Find where the given text appears and provide that cell's center as [x, y] coordinate. 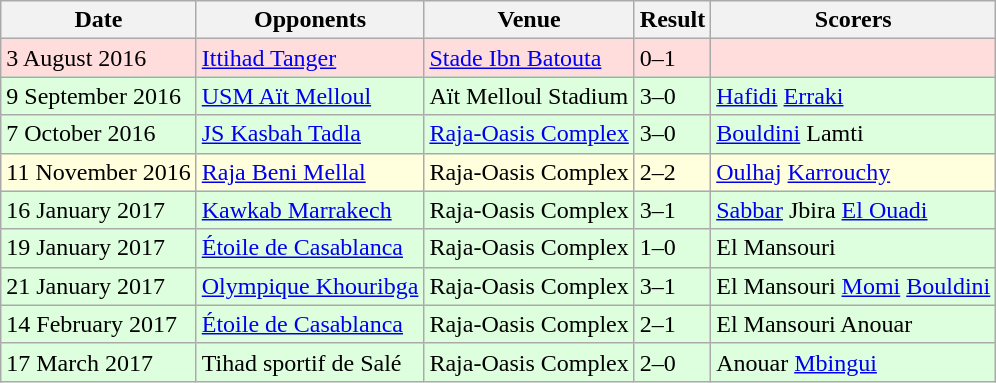
14 February 2017 [98, 324]
2–1 [672, 324]
17 March 2017 [98, 362]
Anouar Mbingui [854, 362]
1–0 [672, 248]
USM Aït Melloul [310, 96]
21 January 2017 [98, 286]
El Mansouri Anouar [854, 324]
Tihad sportif de Salé [310, 362]
2–2 [672, 172]
16 January 2017 [98, 210]
Aït Melloul Stadium [529, 96]
Opponents [310, 20]
El Mansouri Momi Bouldini [854, 286]
JS Kasbah Tadla [310, 134]
11 November 2016 [98, 172]
Stade Ibn Batouta [529, 58]
Oulhaj Karrouchy [854, 172]
Bouldini Lamti [854, 134]
Venue [529, 20]
Raja Beni Mellal [310, 172]
7 October 2016 [98, 134]
2–0 [672, 362]
Hafidi Erraki [854, 96]
Ittihad Tanger [310, 58]
El Mansouri [854, 248]
Date [98, 20]
Result [672, 20]
9 September 2016 [98, 96]
0–1 [672, 58]
Olympique Khouribga [310, 286]
Scorers [854, 20]
Kawkab Marrakech [310, 210]
Sabbar Jbira El Ouadi [854, 210]
19 January 2017 [98, 248]
3 August 2016 [98, 58]
